Return [X, Y] of the center of cell containing provided text 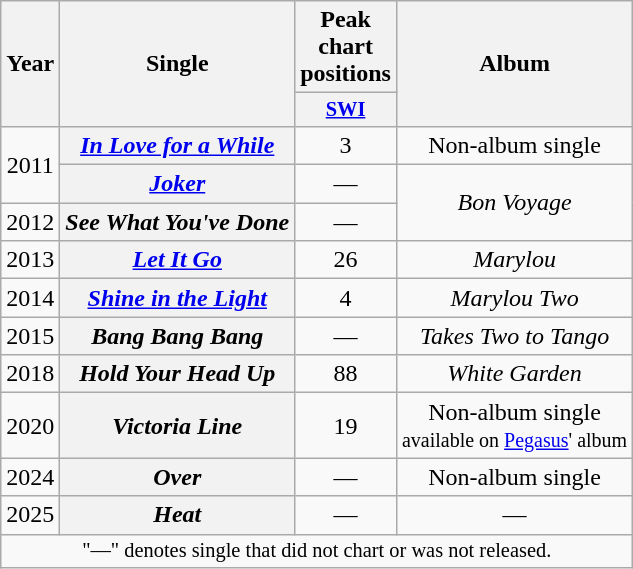
Heat [178, 515]
White Garden [514, 374]
2011 [30, 164]
19 [346, 426]
Bang Bang Bang [178, 336]
Takes Two to Tango [514, 336]
Bon Voyage [514, 203]
2024 [30, 477]
2012 [30, 222]
2014 [30, 298]
2018 [30, 374]
"—" denotes single that did not chart or was not released. [317, 551]
Album [514, 64]
3 [346, 145]
Single [178, 64]
Year [30, 64]
Peak chart positions [346, 47]
2020 [30, 426]
Marylou [514, 260]
In Love for a While [178, 145]
SWI [346, 110]
Let It Go [178, 260]
2025 [30, 515]
See What You've Done [178, 222]
88 [346, 374]
Victoria Line [178, 426]
Marylou Two [514, 298]
2015 [30, 336]
Over [178, 477]
Shine in the Light [178, 298]
Non-album singleavailable on Pegasus' album [514, 426]
4 [346, 298]
Hold Your Head Up [178, 374]
Joker [178, 184]
26 [346, 260]
2013 [30, 260]
